From the cell containing the given text, extract its center point as [X, Y] coordinate. 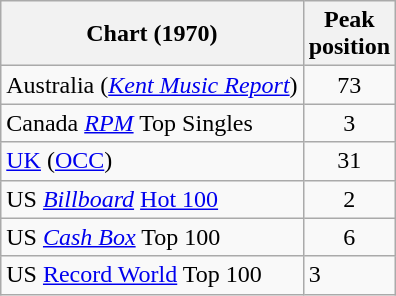
US Billboard Hot 100 [152, 199]
Chart (1970) [152, 34]
US Cash Box Top 100 [152, 237]
2 [349, 199]
UK (OCC) [152, 161]
31 [349, 161]
US Record World Top 100 [152, 275]
Canada RPM Top Singles [152, 123]
6 [349, 237]
Australia (Kent Music Report) [152, 85]
73 [349, 85]
Peakposition [349, 34]
